For the text-containing cell, return its midpoint in [x, y] coordinate format. 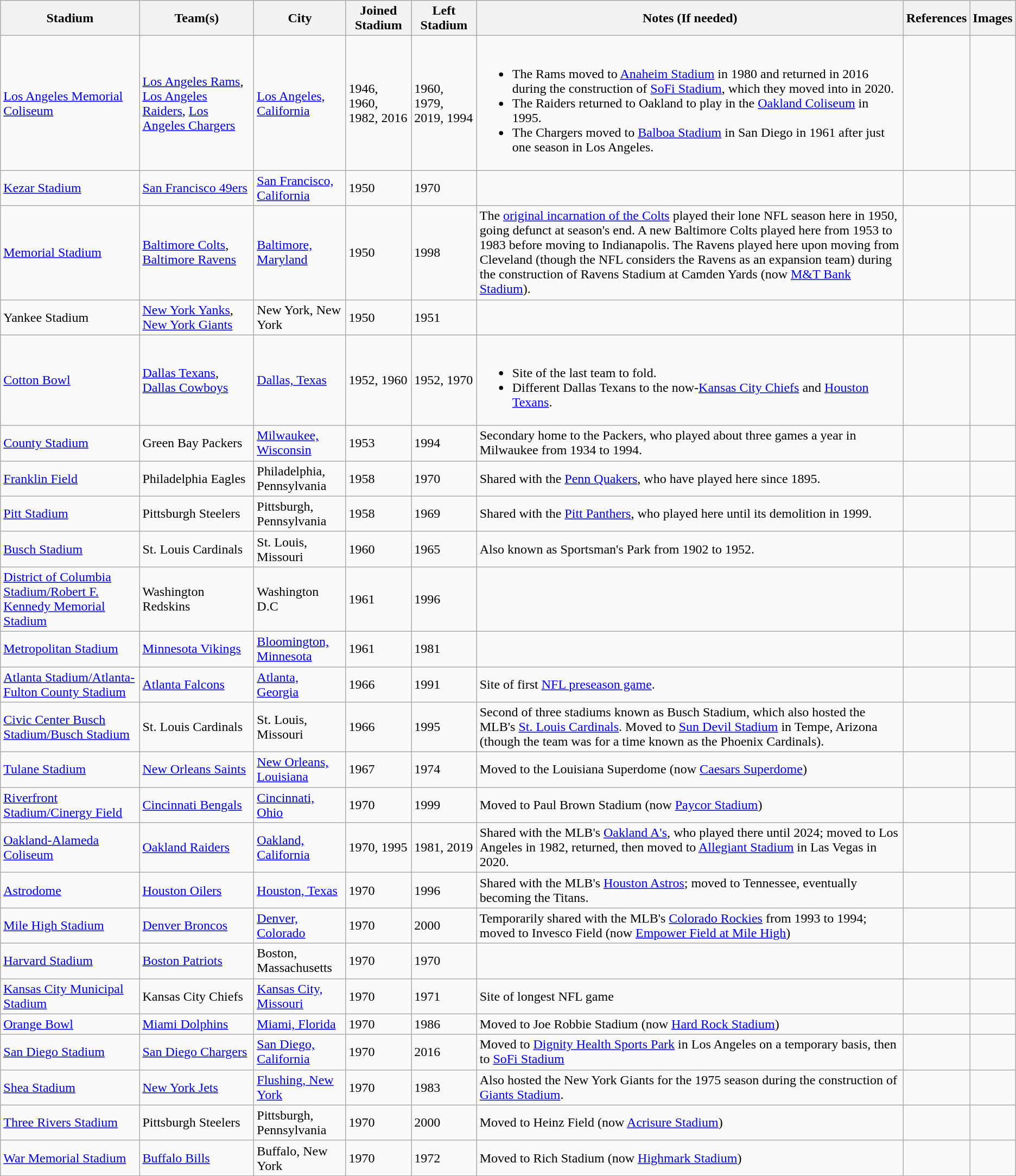
Shared with the Pitt Panthers, who played here until its demolition in 1999. [690, 513]
Los Angeles Memorial Coliseum [70, 103]
Also known as Sportsman's Park from 1902 to 1952. [690, 549]
Moved to Joe Robbie Stadium (now Hard Rock Stadium) [690, 1024]
Los Angeles Rams, Los Angeles Raiders, Los Angeles Chargers [196, 103]
Atlanta Falcons [196, 684]
Oakland, California [300, 848]
1981 [444, 649]
Site of longest NFL game [690, 996]
Site of the last team to fold.Different Dallas Texans to the now-Kansas City Chiefs and Houston Texans. [690, 380]
New York Jets [196, 1088]
Moved to Paul Brown Stadium (now Paycor Stadium) [690, 805]
Civic Center Busch Stadium/Busch Stadium [70, 727]
Site of first NFL preseason game. [690, 684]
1994 [444, 443]
Houston Oilers [196, 890]
Orange Bowl [70, 1024]
Yankee Stadium [70, 317]
Baltimore, Maryland [300, 253]
Mile High Stadium [70, 926]
Shea Stadium [70, 1088]
Franklin Field [70, 479]
Moved to the Louisiana Superdome (now Caesars Superdome) [690, 770]
Denver Broncos [196, 926]
Riverfront Stadium/Cinergy Field [70, 805]
Kezar Stadium [70, 188]
Philadelphia Eagles [196, 479]
1952, 1970 [444, 380]
Moved to Rich Stadium (now Highmark Stadium) [690, 1158]
Green Bay Packers [196, 443]
1983 [444, 1088]
Cotton Bowl [70, 380]
Secondary home to the Packers, who played about three games a year in Milwaukee from 1934 to 1994. [690, 443]
Kansas City Municipal Stadium [70, 996]
Metropolitan Stadium [70, 649]
Bloomington, Minnesota [300, 649]
Los Angeles, California [300, 103]
San Diego, California [300, 1052]
1952, 1960 [379, 380]
Boston Patriots [196, 961]
Baltimore Colts, Baltimore Ravens [196, 253]
Miami Dolphins [196, 1024]
1953 [379, 443]
1946, 1960, 1982, 2016 [379, 103]
San Francisco 49ers [196, 188]
Washington D.C [300, 599]
New Orleans Saints [196, 770]
San Diego Chargers [196, 1052]
1972 [444, 1158]
1998 [444, 253]
New York Yanks, New York Giants [196, 317]
Team(s) [196, 18]
City [300, 18]
1965 [444, 549]
Philadelphia, Pennsylvania [300, 479]
1951 [444, 317]
1971 [444, 996]
Three Rivers Stadium [70, 1122]
Dallas, Texas [300, 380]
1967 [379, 770]
San Francisco, California [300, 188]
Oakland Raiders [196, 848]
Moved to Heinz Field (now Acrisure Stadium) [690, 1122]
New York, New York [300, 317]
Also hosted the New York Giants for the 1975 season during the construction of Giants Stadium. [690, 1088]
Temporarily shared with the MLB's Colorado Rockies from 1993 to 1994; moved to Invesco Field (now Empower Field at Mile High) [690, 926]
Left Stadium [444, 18]
Atlanta, Georgia [300, 684]
Oakland-Alameda Coliseum [70, 848]
Stadium [70, 18]
County Stadium [70, 443]
1970, 1995 [379, 848]
Harvard Stadium [70, 961]
Atlanta Stadium/Atlanta-Fulton County Stadium [70, 684]
Buffalo Bills [196, 1158]
Pitt Stadium [70, 513]
Houston, Texas [300, 890]
Washington Redskins [196, 599]
Shared with the MLB's Houston Astros; moved to Tennessee, eventually becoming the Titans. [690, 890]
1981, 2019 [444, 848]
Astrodome [70, 890]
1986 [444, 1024]
Notes (If needed) [690, 18]
1991 [444, 684]
Kansas City, Missouri [300, 996]
1995 [444, 727]
References [937, 18]
Tulane Stadium [70, 770]
1974 [444, 770]
Kansas City Chiefs [196, 996]
Shared with the Penn Quakers, who have played here since 1895. [690, 479]
1960 [379, 549]
Denver, Colorado [300, 926]
Flushing, New York [300, 1088]
Minnesota Vikings [196, 649]
1969 [444, 513]
San Diego Stadium [70, 1052]
District of Columbia Stadium/Robert F. Kennedy Memorial Stadium [70, 599]
Dallas Texans, Dallas Cowboys [196, 380]
Busch Stadium [70, 549]
1999 [444, 805]
War Memorial Stadium [70, 1158]
Moved to Dignity Health Sports Park in Los Angeles on a temporary basis, then to SoFi Stadium [690, 1052]
Cincinnati, Ohio [300, 805]
Boston, Massachusetts [300, 961]
Joined Stadium [379, 18]
1960, 1979, 2019, 1994 [444, 103]
Buffalo, New York [300, 1158]
2016 [444, 1052]
Cincinnati Bengals [196, 805]
Memorial Stadium [70, 253]
New Orleans, Louisiana [300, 770]
Miami, Florida [300, 1024]
Milwaukee, Wisconsin [300, 443]
Images [993, 18]
